Detect which cell encompasses the target text, then output its (X, Y) center coordinate. 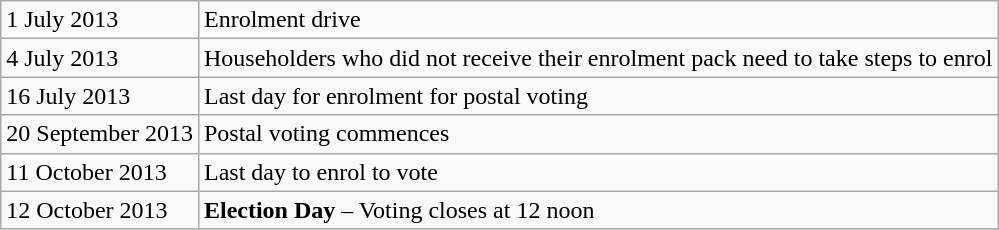
Last day for enrolment for postal voting (598, 96)
Last day to enrol to vote (598, 172)
1 July 2013 (100, 20)
Householders who did not receive their enrolment pack need to take steps to enrol (598, 58)
Postal voting commences (598, 134)
20 September 2013 (100, 134)
Election Day – Voting closes at 12 noon (598, 210)
12 October 2013 (100, 210)
4 July 2013 (100, 58)
11 October 2013 (100, 172)
Enrolment drive (598, 20)
16 July 2013 (100, 96)
